Extract the [x, y] coordinate from the center of the cell holding the provided text.  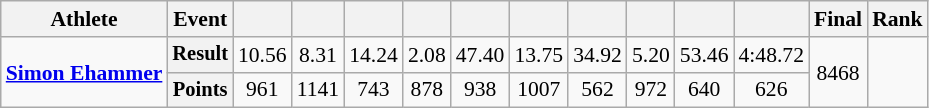
Rank [898, 19]
743 [374, 90]
13.75 [538, 55]
8468 [838, 72]
Points [200, 90]
14.24 [374, 55]
Athlete [84, 19]
8.31 [318, 55]
640 [704, 90]
5.20 [651, 55]
53.46 [704, 55]
1007 [538, 90]
Event [200, 19]
961 [262, 90]
562 [598, 90]
10.56 [262, 55]
47.40 [480, 55]
1141 [318, 90]
626 [772, 90]
Final [838, 19]
34.92 [598, 55]
4:48.72 [772, 55]
972 [651, 90]
Simon Ehammer [84, 72]
Result [200, 55]
2.08 [427, 55]
938 [480, 90]
878 [427, 90]
